Identify which cell holds the provided text, then report its [x, y] central coordinate. 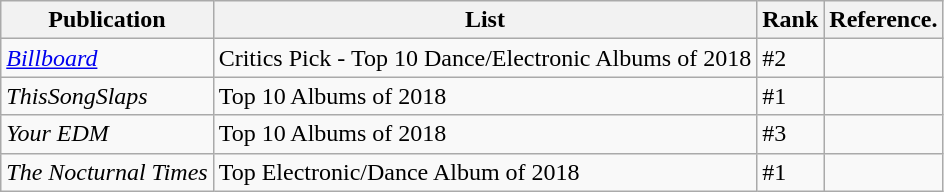
Rank [790, 20]
ThisSongSlaps [107, 96]
The Nocturnal Times [107, 172]
#3 [790, 134]
Critics Pick - Top 10 Dance/Electronic Albums of 2018 [485, 58]
List [485, 20]
Billboard [107, 58]
Your EDM [107, 134]
Top Electronic/Dance Album of 2018 [485, 172]
#2 [790, 58]
Reference. [884, 20]
Publication [107, 20]
